Pinpoint the cell where the given text exists, returning its (X, Y) midpoint coordinate. 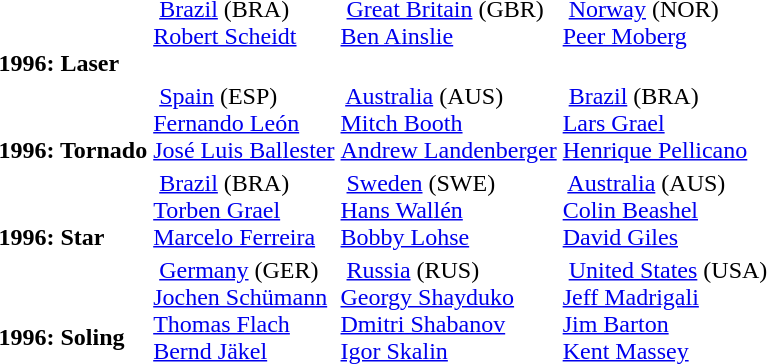
Brazil (BRA)Torben GraelMarcelo Ferreira (244, 210)
Spain (ESP)Fernando LeónJosé Luis Ballester (244, 123)
Sweden (SWE)Hans WallénBobby Lohse (448, 210)
Australia (AUS)Mitch BoothAndrew Landenberger (448, 123)
